Determine the [x, y] coordinate at the center of the cell enclosing the given text.  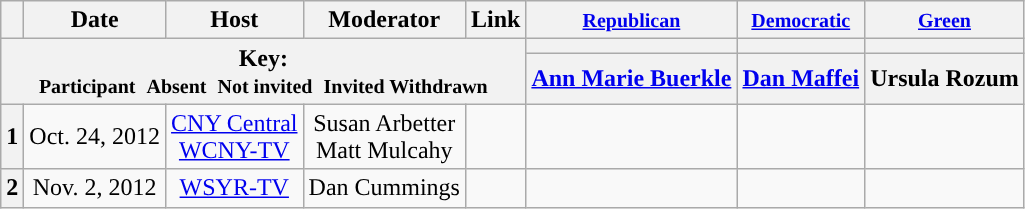
2 [12, 188]
Dan Maffei [801, 78]
1 [12, 136]
Republican [632, 20]
Democratic [801, 20]
Susan ArbetterMatt Mulcahy [384, 136]
Key: Participant Absent Not invited Invited Withdrawn [264, 72]
Host [234, 20]
Green [945, 20]
Ursula Rozum [945, 78]
Oct. 24, 2012 [95, 136]
Ann Marie Buerkle [632, 78]
CNY CentralWCNY-TV [234, 136]
Dan Cummings [384, 188]
Nov. 2, 2012 [95, 188]
Moderator [384, 20]
Link [495, 20]
Date [95, 20]
WSYR-TV [234, 188]
